Search for the cell housing the specified text and yield its (x, y) center coordinate. 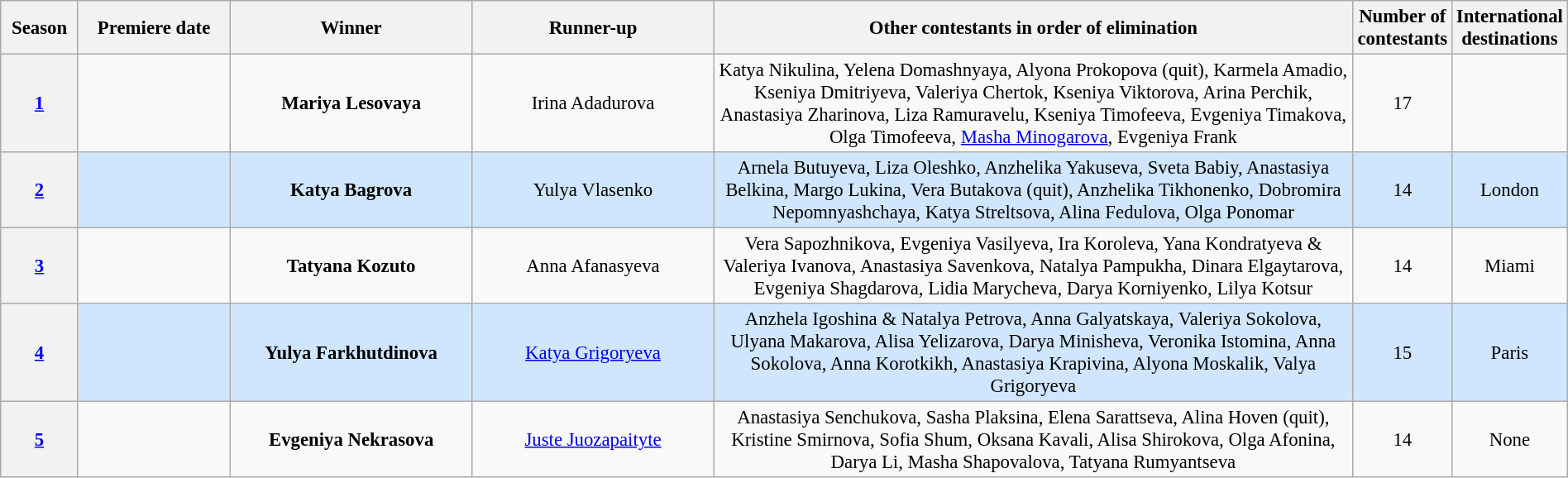
Paris (1510, 352)
Mariya Lesovaya (351, 104)
Other contestants in order of elimination (1034, 28)
Number of contestants (1403, 28)
London (1510, 190)
Yulya Vlasenko (592, 190)
Yulya Farkhutdinova (351, 352)
Juste Juozapaityte (592, 440)
Anna Afanasyeva (592, 266)
Tatyana Kozuto (351, 266)
Evgeniya Nekrasova (351, 440)
3 (40, 266)
5 (40, 440)
17 (1403, 104)
Katya Grigoryeva (592, 352)
None (1510, 440)
Season (40, 28)
4 (40, 352)
Miami (1510, 266)
Katya Bagrova (351, 190)
2 (40, 190)
1 (40, 104)
Runner-up (592, 28)
International destinations (1510, 28)
Irina Adadurova (592, 104)
Winner (351, 28)
Premiere date (154, 28)
15 (1403, 352)
